Detect which cell encompasses the target text, then output its [X, Y] center coordinate. 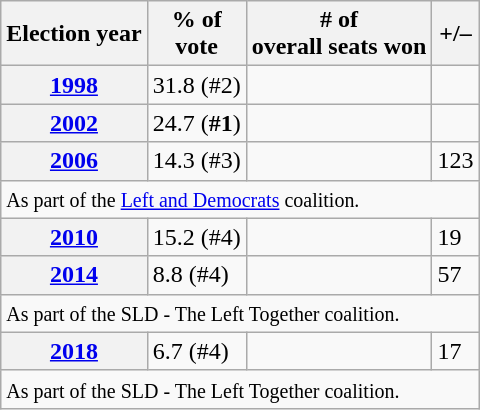
2006 [74, 161]
6.7 (#4) [196, 351]
31.8 (#2) [196, 85]
17 [456, 351]
14.3 (#3) [196, 161]
8.8 (#4) [196, 275]
1998 [74, 85]
15.2 (#4) [196, 237]
19 [456, 237]
24.7 (#1) [196, 123]
As part of the Left and Democrats coalition. [240, 199]
57 [456, 275]
# ofoverall seats won [339, 34]
2014 [74, 275]
Election year [74, 34]
% ofvote [196, 34]
+/– [456, 34]
2010 [74, 237]
2002 [74, 123]
2018 [74, 351]
123 [456, 161]
